Search for the cell housing the specified text and yield its [x, y] center coordinate. 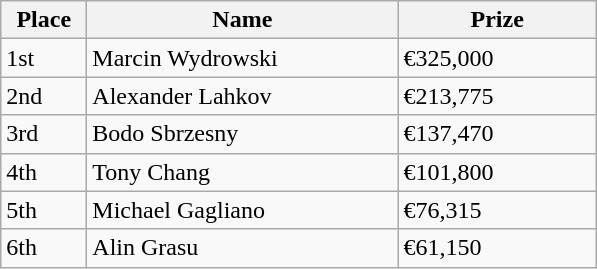
Michael Gagliano [242, 210]
5th [44, 210]
Place [44, 20]
3rd [44, 134]
Tony Chang [242, 172]
€76,315 [498, 210]
Alin Grasu [242, 248]
Prize [498, 20]
Name [242, 20]
2nd [44, 96]
Marcin Wydrowski [242, 58]
1st [44, 58]
6th [44, 248]
Alexander Lahkov [242, 96]
€101,800 [498, 172]
€325,000 [498, 58]
€213,775 [498, 96]
€61,150 [498, 248]
Bodo Sbrzesny [242, 134]
€137,470 [498, 134]
4th [44, 172]
